Output the [X, Y] coordinate of the center of the cell containing the given text.  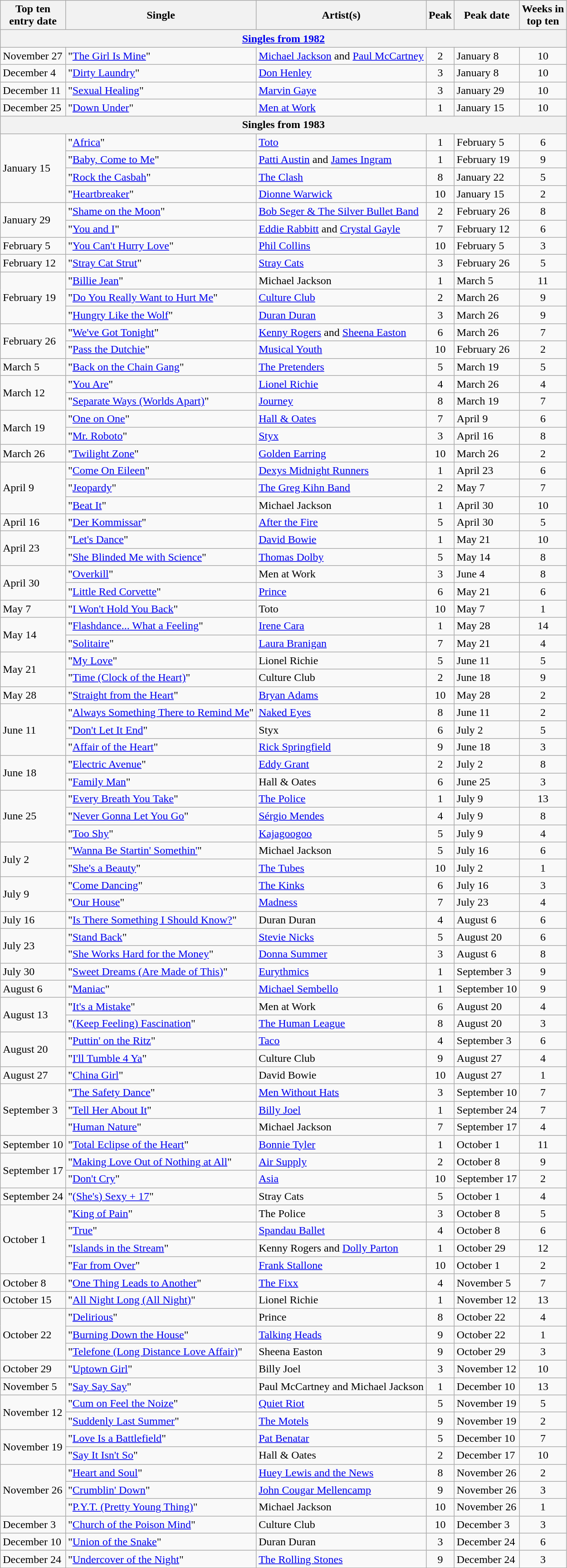
Stevie Nicks [341, 937]
"Maniac" [161, 989]
"Overkill" [161, 574]
"Twilight Zone" [161, 453]
"I Won't Hold You Back" [161, 609]
"You Are" [161, 384]
"Time (Clock of the Heart)" [161, 678]
Talking Heads [341, 1334]
"Hungry Like the Wolf" [161, 315]
"Mr. Roboto" [161, 436]
"Solitaire" [161, 643]
November 27 [33, 56]
"China Girl" [161, 1075]
"(Keep Feeling) Fascination" [161, 1023]
"The Girl Is Mine" [161, 56]
"Do You Really Want to Hurt Me" [161, 298]
"Making Love Out of Nothing at All" [161, 1162]
December 25 [33, 108]
Singles from 1983 [283, 125]
Kajagoogoo [341, 833]
"Heartbreaker" [161, 194]
"Heart and Soul" [161, 1473]
Quiet Riot [341, 1404]
"(She's) Sexy + 17" [161, 1196]
"She Blinded Me with Science" [161, 557]
"She Works Hard for the Money" [161, 954]
"Stray Cat Strut" [161, 263]
"Love Is a Battlefield" [161, 1438]
"Africa" [161, 142]
The Fixx [341, 1282]
Don Henley [341, 73]
12 [543, 1248]
January 22 [487, 177]
John Cougar Mellencamp [341, 1490]
Eurythmics [341, 971]
"Little Red Corvette" [161, 592]
December 17 [487, 1455]
Dexys Midnight Runners [341, 470]
Frank Stallone [341, 1265]
"One on One" [161, 419]
"Electric Avenue" [161, 764]
"Say Say Say" [161, 1386]
"Beat It" [161, 505]
"Billie Jean" [161, 281]
"Flashdance... What a Feeling" [161, 626]
Madness [341, 902]
"Puttin' on the Ritz" [161, 1040]
Kenny Rogers and Dolly Parton [341, 1248]
"Come Dancing" [161, 885]
Sérgio Mendes [341, 816]
Naked Eyes [341, 712]
June 4 [487, 574]
Eddy Grant [341, 764]
March 12 [33, 393]
"Down Under" [161, 108]
Men Without Hats [341, 1093]
"Every Breath You Take" [161, 799]
"Affair of the Heart" [161, 747]
Kenny Rogers and Sheena Easton [341, 332]
"Let's Dance" [161, 540]
"Burning Down the House" [161, 1334]
"I'll Tumble 4 Ya" [161, 1058]
"P.Y.T. (Pretty Young Thing)" [161, 1507]
"Telefone (Long Distance Love Affair)" [161, 1352]
"You Can't Hurry Love" [161, 246]
Pat Benatar [341, 1438]
The Kinks [341, 885]
Weeks intop ten [543, 15]
14 [543, 626]
"We've Got Tonight" [161, 332]
"Far from Over" [161, 1265]
"Separate Ways (Worlds Apart)" [161, 401]
"Jeopardy" [161, 488]
"Der Kommissar" [161, 523]
Bonnie Tyler [341, 1144]
Bob Seger & The Silver Bullet Band [341, 211]
Bryan Adams [341, 695]
Peak [440, 15]
The Motels [341, 1421]
"Total Eclipse of the Heart" [161, 1144]
"Don't Let It End" [161, 730]
"My Love" [161, 661]
"Too Shy" [161, 833]
Phil Collins [341, 246]
"You and I" [161, 228]
"The Safety Dance" [161, 1093]
"Suddenly Last Summer" [161, 1421]
"Islands in the Stream" [161, 1248]
The Pretenders [341, 367]
"Sexual Healing" [161, 90]
"Shame on the Moon" [161, 211]
Artist(s) [341, 15]
"Crumblin' Down" [161, 1490]
The Rolling Stones [341, 1559]
"She's a Beauty" [161, 868]
Asia [341, 1179]
"Come On Eileen" [161, 470]
"Stand Back" [161, 937]
"It's a Mistake" [161, 1006]
"Union of the Snake" [161, 1542]
December 11 [33, 90]
Single [161, 15]
"King of Pain" [161, 1213]
After the Fire [341, 523]
Irene Cara [341, 626]
Thomas Dolby [341, 557]
Top tenentry date [33, 15]
"Undercover of the Night" [161, 1559]
Laura Branigan [341, 643]
Paul McCartney and Michael Jackson [341, 1386]
"Don't Cry" [161, 1179]
"Never Gonna Let You Go" [161, 816]
December 4 [33, 73]
Musical Youth [341, 350]
"Family Man" [161, 781]
Michael Sembello [341, 989]
August 13 [33, 1015]
"Say It Isn't So" [161, 1455]
Michael Jackson and Paul McCartney [341, 56]
July 30 [33, 971]
Journey [341, 401]
"Rock the Casbah" [161, 177]
"Dirty Laundry" [161, 73]
The Clash [341, 177]
"Cum on Feel the Noize" [161, 1404]
"Back on the Chain Gang" [161, 367]
Dionne Warwick [341, 194]
Taco [341, 1040]
"Straight from the Heart" [161, 695]
Rick Springfield [341, 747]
"Church of the Poison Mind" [161, 1524]
"Is There Something I Should Know?" [161, 920]
The Human League [341, 1023]
"All Night Long (All Night)" [161, 1300]
Air Supply [341, 1162]
"Always Something There to Remind Me" [161, 712]
"Pass the Dutchie" [161, 350]
Eddie Rabbitt and Crystal Gayle [341, 228]
The Tubes [341, 868]
"Uptown Girl" [161, 1369]
Patti Austin and James Ingram [341, 159]
"True" [161, 1231]
Spandau Ballet [341, 1231]
"Wanna Be Startin' Somethin'" [161, 851]
Sheena Easton [341, 1352]
"Sweet Dreams (Are Made of This)" [161, 971]
Huey Lewis and the News [341, 1473]
"Our House" [161, 902]
"Human Nature" [161, 1127]
"Tell Her About It" [161, 1110]
"Baby, Come to Me" [161, 159]
Golden Earring [341, 453]
The Greg Kihn Band [341, 488]
Singles from 1982 [283, 39]
Donna Summer [341, 954]
"One Thing Leads to Another" [161, 1282]
October 15 [33, 1300]
"Delirious" [161, 1317]
Marvin Gaye [341, 90]
Peak date [487, 15]
